Determine the [x, y] coordinate at the center of the cell enclosing the given text.  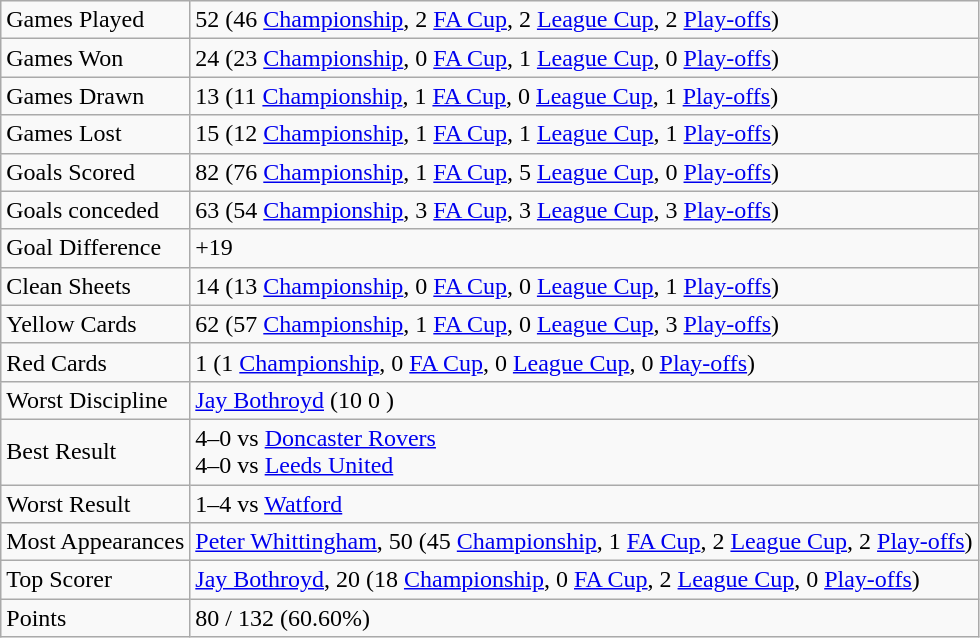
Top Scorer [96, 580]
+19 [584, 248]
Best Result [96, 452]
Most Appearances [96, 542]
Points [96, 618]
Yellow Cards [96, 324]
Peter Whittingham, 50 (45 Championship, 1 FA Cup, 2 League Cup, 2 Play-offs) [584, 542]
52 (46 Championship, 2 FA Cup, 2 League Cup, 2 Play-offs) [584, 20]
Clean Sheets [96, 286]
82 (76 Championship, 1 FA Cup, 5 League Cup, 0 Play-offs) [584, 172]
24 (23 Championship, 0 FA Cup, 1 League Cup, 0 Play-offs) [584, 58]
1 (1 Championship, 0 FA Cup, 0 League Cup, 0 Play-offs) [584, 362]
Games Drawn [96, 96]
15 (12 Championship, 1 FA Cup, 1 League Cup, 1 Play-offs) [584, 134]
4–0 vs Doncaster Rovers4–0 vs Leeds United [584, 452]
Goals conceded [96, 210]
Worst Result [96, 503]
63 (54 Championship, 3 FA Cup, 3 League Cup, 3 Play-offs) [584, 210]
13 (11 Championship, 1 FA Cup, 0 League Cup, 1 Play-offs) [584, 96]
Worst Discipline [96, 400]
62 (57 Championship, 1 FA Cup, 0 League Cup, 3 Play-offs) [584, 324]
Games Lost [96, 134]
Jay Bothroyd, 20 (18 Championship, 0 FA Cup, 2 League Cup, 0 Play-offs) [584, 580]
Games Won [96, 58]
Games Played [96, 20]
Jay Bothroyd (10 0 ) [584, 400]
14 (13 Championship, 0 FA Cup, 0 League Cup, 1 Play-offs) [584, 286]
1–4 vs Watford [584, 503]
80 / 132 (60.60%) [584, 618]
Goals Scored [96, 172]
Red Cards [96, 362]
Goal Difference [96, 248]
